Scan for the cell matching the given text and deliver its [X, Y] coordinate at center. 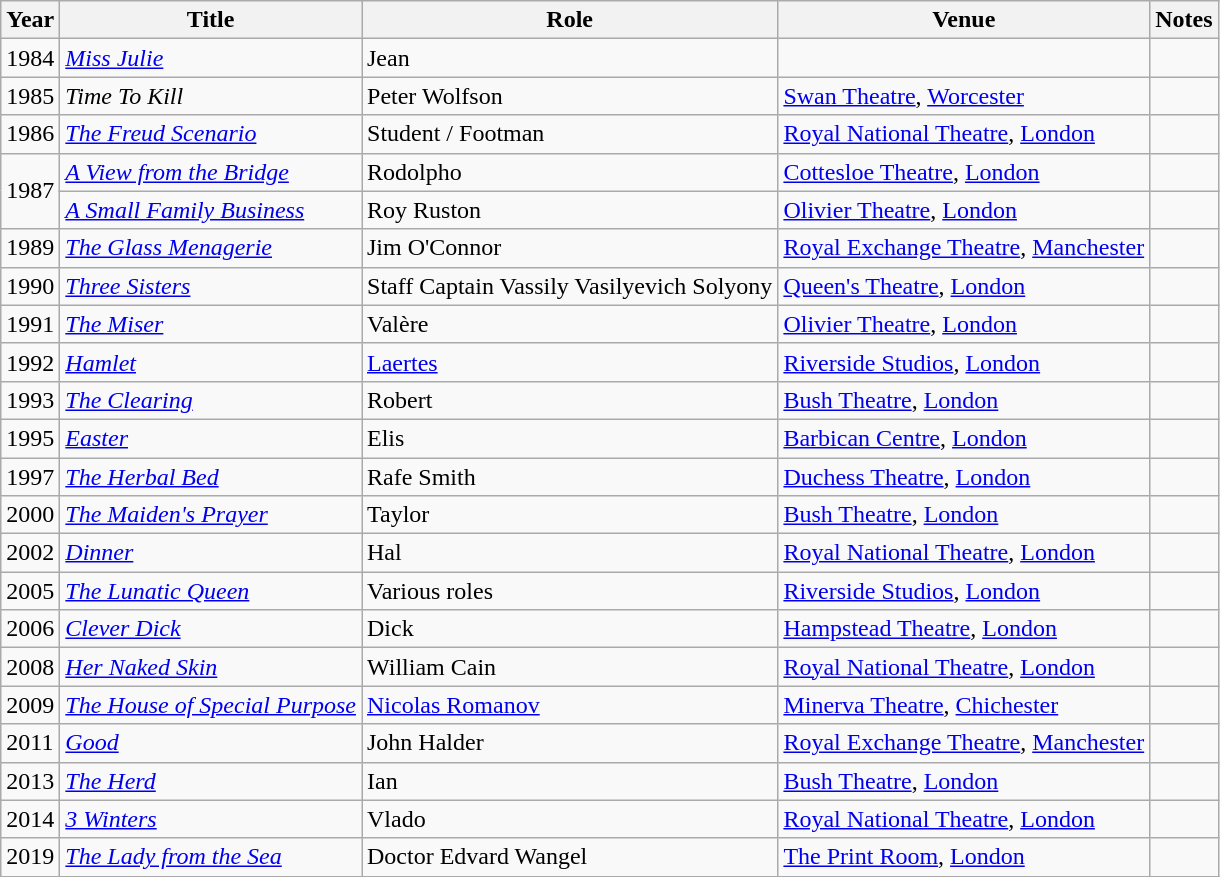
The Lady from the Sea [211, 857]
Barbican Centre, London [964, 438]
Various roles [570, 591]
Ian [570, 781]
Rodolpho [570, 172]
Clever Dick [211, 629]
2013 [30, 781]
Good [211, 743]
Laertes [570, 362]
Roy Ruston [570, 210]
Duchess Theatre, London [964, 477]
2009 [30, 705]
1989 [30, 248]
Queen's Theatre, London [964, 286]
Cottesloe Theatre, London [964, 172]
A View from the Bridge [211, 172]
Student / Footman [570, 134]
3 Winters [211, 819]
The Herd [211, 781]
1985 [30, 96]
Nicolas Romanov [570, 705]
2019 [30, 857]
The Clearing [211, 400]
2011 [30, 743]
Year [30, 20]
Minerva Theatre, Chichester [964, 705]
1991 [30, 324]
The Lunatic Queen [211, 591]
Time To Kill [211, 96]
1995 [30, 438]
John Halder [570, 743]
Peter Wolfson [570, 96]
1990 [30, 286]
The Miser [211, 324]
Jean [570, 58]
Miss Julie [211, 58]
Dinner [211, 553]
1986 [30, 134]
2008 [30, 667]
Three Sisters [211, 286]
Notes [1184, 20]
2002 [30, 553]
Title [211, 20]
William Cain [570, 667]
The Glass Menagerie [211, 248]
Hampstead Theatre, London [964, 629]
1987 [30, 191]
2000 [30, 515]
1997 [30, 477]
The Freud Scenario [211, 134]
Hal [570, 553]
Taylor [570, 515]
Valère [570, 324]
2005 [30, 591]
Her Naked Skin [211, 667]
The Print Room, London [964, 857]
The House of Special Purpose [211, 705]
Doctor Edvard Wangel [570, 857]
1984 [30, 58]
Swan Theatre, Worcester [964, 96]
2014 [30, 819]
The Maiden's Prayer [211, 515]
Staff Captain Vassily Vasilyevich Solyony [570, 286]
Role [570, 20]
The Herbal Bed [211, 477]
A Small Family Business [211, 210]
Vlado [570, 819]
Rafe Smith [570, 477]
Dick [570, 629]
1993 [30, 400]
Easter [211, 438]
Robert [570, 400]
2006 [30, 629]
Hamlet [211, 362]
Jim O'Connor [570, 248]
Venue [964, 20]
1992 [30, 362]
Elis [570, 438]
